Output the [X, Y] coordinate of the center of the cell containing the given text.  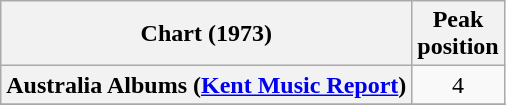
Peakposition [458, 34]
4 [458, 85]
Australia Albums (Kent Music Report) [206, 85]
Chart (1973) [206, 34]
